Capture the cell that displays the provided text and extract its (x, y) central coordinate. 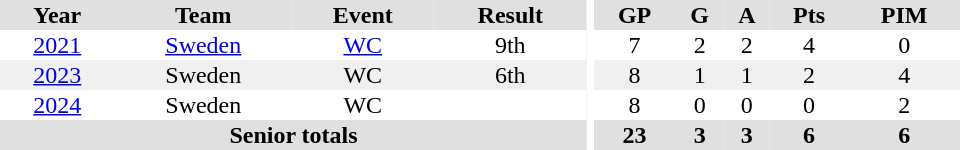
A (747, 15)
G (700, 15)
9th (511, 45)
Result (511, 15)
PIM (904, 15)
6th (511, 75)
2024 (58, 105)
2023 (58, 75)
GP (635, 15)
Team (204, 15)
7 (635, 45)
2021 (58, 45)
23 (635, 135)
Year (58, 15)
Event (363, 15)
Pts (810, 15)
Senior totals (294, 135)
